Return the [x, y] coordinate for the center point of the cell that contains the specified text.  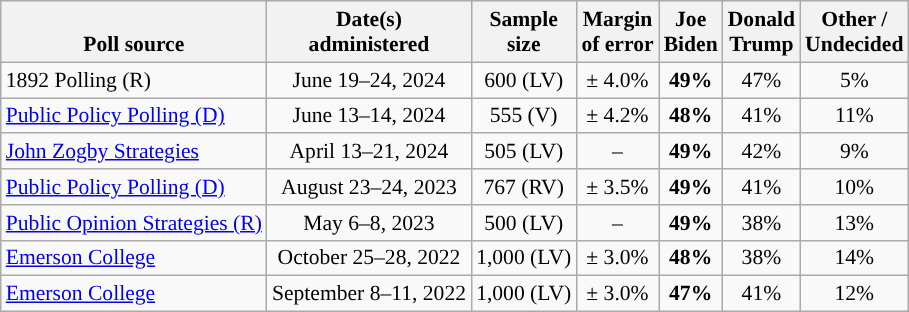
767 (RV) [524, 187]
May 6–8, 2023 [369, 223]
June 13–14, 2024 [369, 116]
Date(s)administered [369, 32]
August 23–24, 2023 [369, 187]
14% [854, 258]
John Zogby Strategies [134, 152]
600 (LV) [524, 80]
500 (LV) [524, 223]
12% [854, 294]
± 3.5% [617, 187]
11% [854, 116]
10% [854, 187]
Marginof error [617, 32]
± 4.0% [617, 80]
± 4.2% [617, 116]
505 (LV) [524, 152]
555 (V) [524, 116]
September 8–11, 2022 [369, 294]
June 19–24, 2024 [369, 80]
Public Opinion Strategies (R) [134, 223]
Other /Undecided [854, 32]
DonaldTrump [762, 32]
Poll source [134, 32]
JoeBiden [691, 32]
1892 Polling (R) [134, 80]
13% [854, 223]
Samplesize [524, 32]
October 25–28, 2022 [369, 258]
5% [854, 80]
42% [762, 152]
April 13–21, 2024 [369, 152]
9% [854, 152]
